Output the (X, Y) coordinate of the center of the cell containing the given text.  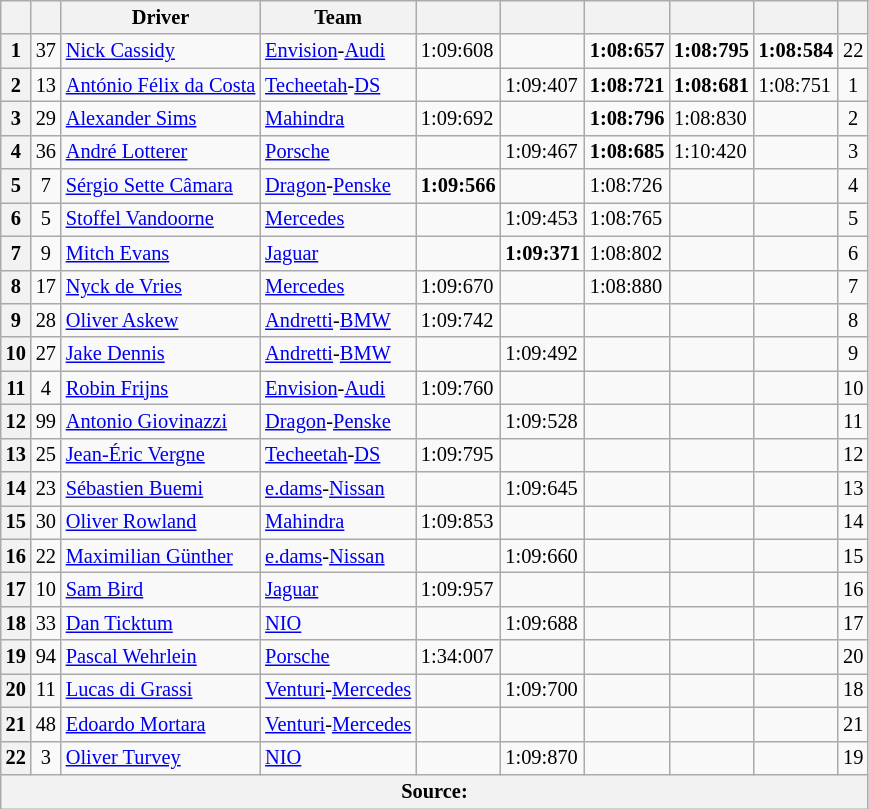
Nyck de Vries (160, 287)
30 (46, 522)
27 (46, 354)
1:08:681 (711, 85)
1:09:870 (542, 758)
1:08:685 (627, 152)
Lucas di Grassi (160, 690)
Sébastien Buemi (160, 489)
1:09:742 (458, 320)
Pascal Wehrlein (160, 657)
36 (46, 152)
Oliver Askew (160, 320)
André Lotterer (160, 152)
1:09:670 (458, 287)
1:09:453 (542, 219)
1:09:528 (542, 421)
33 (46, 623)
Sam Bird (160, 589)
1:09:467 (542, 152)
1:09:957 (458, 589)
1:08:796 (627, 118)
99 (46, 421)
37 (46, 51)
1:08:726 (627, 186)
1:08:830 (711, 118)
Nick Cassidy (160, 51)
1:09:692 (458, 118)
29 (46, 118)
Source: (434, 791)
1:08:721 (627, 85)
António Félix da Costa (160, 85)
Oliver Turvey (160, 758)
Maximilian Günther (160, 556)
Mitch Evans (160, 253)
1:08:880 (627, 287)
1:09:688 (542, 623)
Jean-Éric Vergne (160, 455)
94 (46, 657)
Robin Frijns (160, 388)
1:08:657 (627, 51)
Alexander Sims (160, 118)
1:09:645 (542, 489)
Oliver Rowland (160, 522)
1:09:795 (458, 455)
1:08:751 (796, 85)
25 (46, 455)
28 (46, 320)
1:09:407 (542, 85)
1:34:007 (458, 657)
Edoardo Mortara (160, 724)
Dan Ticktum (160, 623)
Sérgio Sette Câmara (160, 186)
48 (46, 724)
1:09:492 (542, 354)
1:09:853 (458, 522)
1:09:660 (542, 556)
23 (46, 489)
1:08:765 (627, 219)
1:09:608 (458, 51)
1:08:795 (711, 51)
1:09:760 (458, 388)
Driver (160, 17)
1:09:700 (542, 690)
Stoffel Vandoorne (160, 219)
1:09:371 (542, 253)
1:08:802 (627, 253)
1:10:420 (711, 152)
1:09:566 (458, 186)
1:08:584 (796, 51)
Jake Dennis (160, 354)
Team (338, 17)
Antonio Giovinazzi (160, 421)
